Find where the given text appears and provide that cell's center as [X, Y] coordinate. 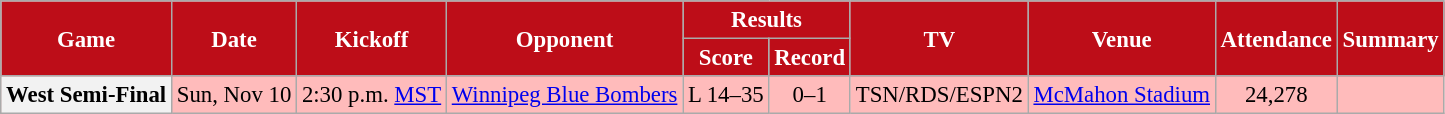
L 14–35 [726, 95]
Record [810, 58]
Winnipeg Blue Bombers [564, 95]
Summary [1390, 38]
Results [767, 20]
Score [726, 58]
2:30 p.m. MST [372, 95]
McMahon Stadium [1122, 95]
Date [234, 38]
Opponent [564, 38]
Sun, Nov 10 [234, 95]
Kickoff [372, 38]
TSN/RDS/ESPN2 [939, 95]
TV [939, 38]
Game [86, 38]
0–1 [810, 95]
24,278 [1276, 95]
Attendance [1276, 38]
West Semi-Final [86, 95]
Venue [1122, 38]
